For the text-containing cell, return its midpoint in (x, y) coordinate format. 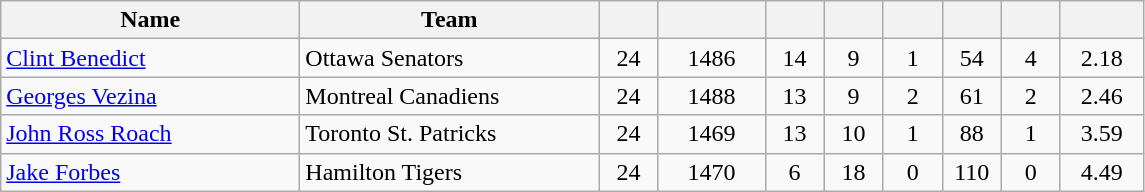
Montreal Canadiens (450, 96)
Jake Forbes (150, 172)
14 (794, 58)
Team (450, 20)
Toronto St. Patricks (450, 134)
John Ross Roach (150, 134)
Ottawa Senators (450, 58)
54 (972, 58)
88 (972, 134)
6 (794, 172)
10 (854, 134)
2.46 (1102, 96)
2.18 (1102, 58)
1486 (712, 58)
61 (972, 96)
18 (854, 172)
4 (1030, 58)
3.59 (1102, 134)
Georges Vezina (150, 96)
110 (972, 172)
Hamilton Tigers (450, 172)
1469 (712, 134)
1488 (712, 96)
4.49 (1102, 172)
1470 (712, 172)
Clint Benedict (150, 58)
Name (150, 20)
